Determine the (x, y) coordinate at the center of the cell enclosing the given text.  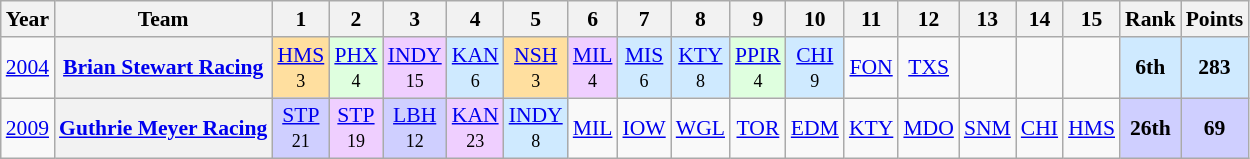
Points (1215, 19)
2004 (28, 68)
STP21 (300, 128)
TOR (758, 128)
4 (476, 19)
IOW (644, 128)
1 (300, 19)
KTY8 (700, 68)
69 (1215, 128)
KAN23 (476, 128)
283 (1215, 68)
10 (815, 19)
CHI9 (815, 68)
MIL (593, 128)
7 (644, 19)
FON (871, 68)
MIS6 (644, 68)
PPIR4 (758, 68)
Year (28, 19)
26th (1150, 128)
Team (163, 19)
Guthrie Meyer Racing (163, 128)
WGL (700, 128)
11 (871, 19)
MDO (928, 128)
SNM (988, 128)
LBH12 (415, 128)
6 (593, 19)
EDM (815, 128)
5 (536, 19)
Rank (1150, 19)
KAN6 (476, 68)
13 (988, 19)
14 (1040, 19)
NSH3 (536, 68)
2009 (28, 128)
HMS3 (300, 68)
STP19 (356, 128)
MIL4 (593, 68)
9 (758, 19)
8 (700, 19)
12 (928, 19)
Brian Stewart Racing (163, 68)
2 (356, 19)
TXS (928, 68)
CHI (1040, 128)
15 (1092, 19)
INDY15 (415, 68)
HMS (1092, 128)
KTY (871, 128)
3 (415, 19)
INDY8 (536, 128)
PHX4 (356, 68)
6th (1150, 68)
